Pinpoint the cell where the given text exists, returning its (x, y) midpoint coordinate. 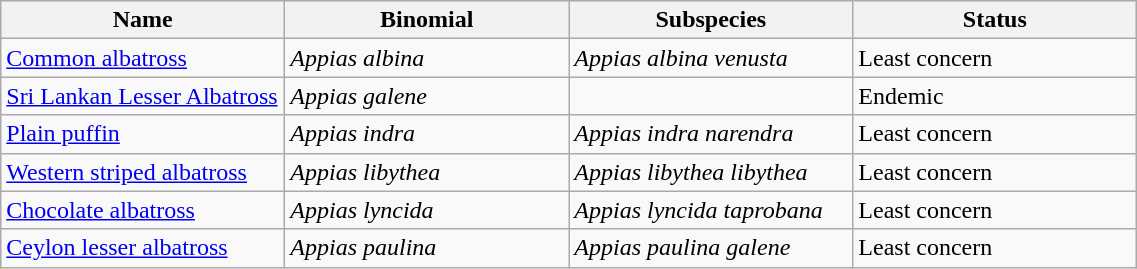
Ceylon lesser albatross (143, 248)
Appias paulina galene (711, 248)
Sri Lankan Lesser Albatross (143, 96)
Appias paulina (427, 248)
Name (143, 20)
Common albatross (143, 58)
Endemic (995, 96)
Binomial (427, 20)
Plain puffin (143, 134)
Chocolate albatross (143, 210)
Appias lyncida (427, 210)
Appias indra narendra (711, 134)
Appias libythea libythea (711, 172)
Appias libythea (427, 172)
Western striped albatross (143, 172)
Status (995, 20)
Appias albina (427, 58)
Subspecies (711, 20)
Appias galene (427, 96)
Appias albina venusta (711, 58)
Appias lyncida taprobana (711, 210)
Appias indra (427, 134)
